Search for the cell housing the specified text and yield its (X, Y) center coordinate. 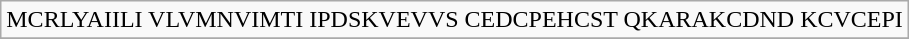
MCRLYAIILI VLVMNVIMTI IPDSKVEVVS CEDCPEHCST QKARAKCDND KCVCEPI (455, 20)
